Capture the cell that displays the provided text and extract its (x, y) central coordinate. 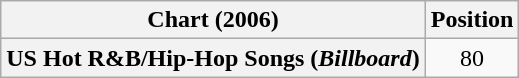
80 (472, 58)
Chart (2006) (213, 20)
Position (472, 20)
US Hot R&B/Hip-Hop Songs (Billboard) (213, 58)
